Scan for the cell matching the given text and deliver its (X, Y) coordinate at center. 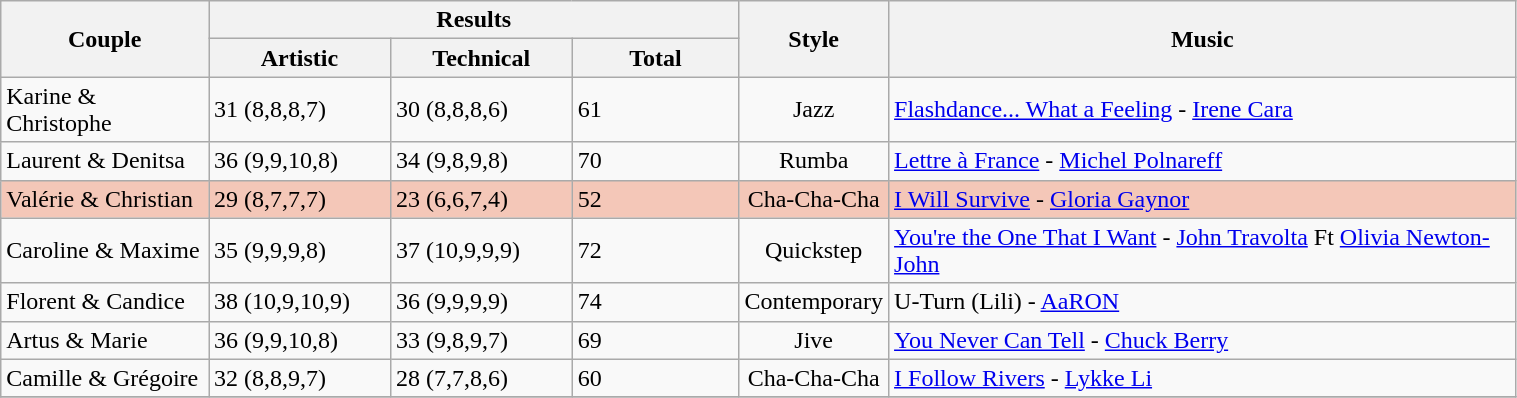
You're the One That I Want - John Travolta Ft Olivia Newton-John (1202, 250)
38 (10,9,10,9) (300, 302)
70 (656, 161)
Contemporary (814, 302)
Artus & Marie (105, 340)
Rumba (814, 161)
Total (656, 58)
I Follow Rivers - Lykke Li (1202, 378)
Flashdance... What a Feeling - Irene Cara (1202, 110)
35 (9,9,9,8) (300, 250)
I Will Survive - Gloria Gaynor (1202, 199)
74 (656, 302)
31 (8,8,8,7) (300, 110)
Artistic (300, 58)
33 (9,8,9,7) (481, 340)
32 (8,8,9,7) (300, 378)
61 (656, 110)
Karine & Christophe (105, 110)
Laurent & Denitsa (105, 161)
Technical (481, 58)
60 (656, 378)
Jazz (814, 110)
Valérie & Christian (105, 199)
Camille & Grégoire (105, 378)
29 (8,7,7,7) (300, 199)
Quickstep (814, 250)
Couple (105, 39)
Lettre à France - Michel Polnareff (1202, 161)
36 (9,9,9,9) (481, 302)
Results (474, 20)
52 (656, 199)
Jive (814, 340)
72 (656, 250)
Music (1202, 39)
Style (814, 39)
34 (9,8,9,8) (481, 161)
You Never Can Tell - Chuck Berry (1202, 340)
Caroline & Maxime (105, 250)
U-Turn (Lili) - AaRON (1202, 302)
69 (656, 340)
23 (6,6,7,4) (481, 199)
28 (7,7,8,6) (481, 378)
37 (10,9,9,9) (481, 250)
30 (8,8,8,6) (481, 110)
Florent & Candice (105, 302)
